Find where the given text appears and provide that cell's center as [X, Y] coordinate. 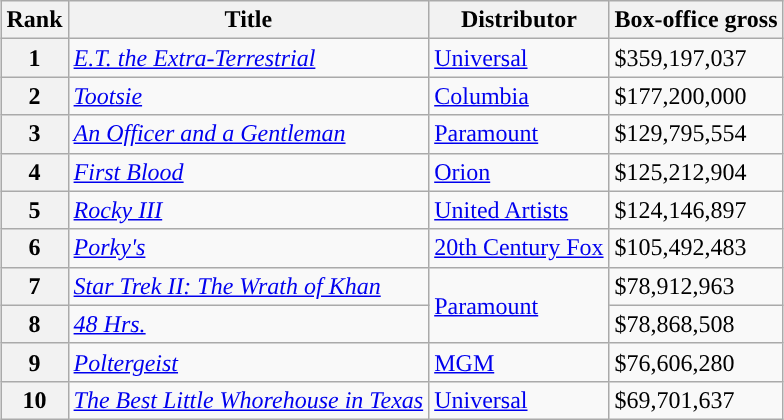
$124,146,897 [696, 210]
MGM [519, 362]
48 Hrs. [248, 324]
Title [248, 20]
Porky's [248, 248]
An Officer and a Gentleman [248, 134]
6 [34, 248]
8 [34, 324]
$177,200,000 [696, 96]
10 [34, 400]
20th Century Fox [519, 248]
Star Trek II: The Wrath of Khan [248, 286]
$78,868,508 [696, 324]
2 [34, 96]
$105,492,483 [696, 248]
$129,795,554 [696, 134]
Columbia [519, 96]
United Artists [519, 210]
4 [34, 172]
$76,606,280 [696, 362]
E.T. the Extra-Terrestrial [248, 58]
Orion [519, 172]
9 [34, 362]
Poltergeist [248, 362]
$359,197,037 [696, 58]
$69,701,637 [696, 400]
The Best Little Whorehouse in Texas [248, 400]
5 [34, 210]
Tootsie [248, 96]
7 [34, 286]
$78,912,963 [696, 286]
1 [34, 58]
Box-office gross [696, 20]
First Blood [248, 172]
Rocky III [248, 210]
3 [34, 134]
Rank [34, 20]
$125,212,904 [696, 172]
Distributor [519, 20]
